Identify which cell holds the provided text, then report its (X, Y) central coordinate. 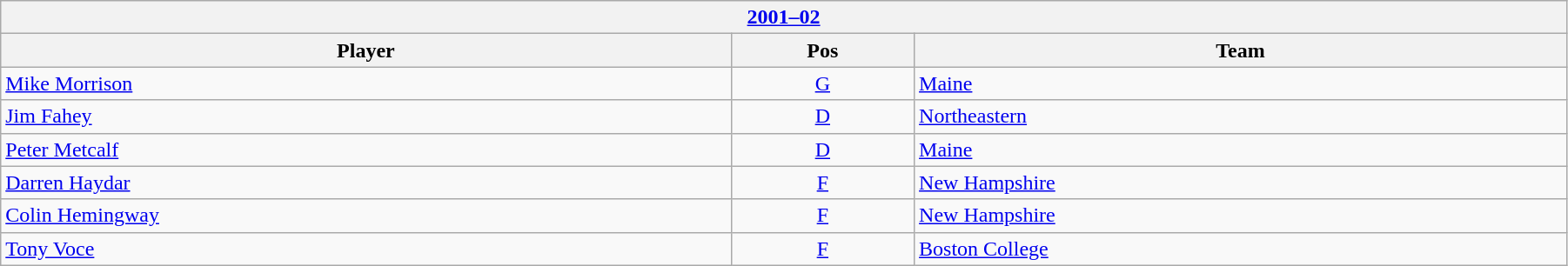
Pos (822, 50)
Boston College (1241, 249)
Darren Haydar (365, 183)
Tony Voce (365, 249)
Mike Morrison (365, 83)
Colin Hemingway (365, 216)
Team (1241, 50)
Peter Metcalf (365, 150)
Player (365, 50)
Jim Fahey (365, 116)
2001–02 (784, 17)
Northeastern (1241, 116)
G (822, 83)
